Extract the (X, Y) coordinate from the center of the cell holding the provided text.  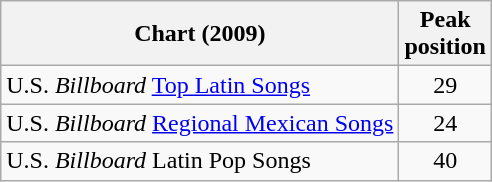
24 (445, 123)
U.S. Billboard Regional Mexican Songs (200, 123)
U.S. Billboard Latin Pop Songs (200, 161)
40 (445, 161)
Chart (2009) (200, 34)
29 (445, 85)
U.S. Billboard Top Latin Songs (200, 85)
Peakposition (445, 34)
